Output the (x, y) coordinate of the center of the cell containing the given text.  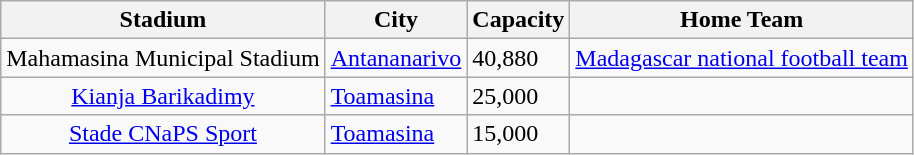
Kianja Barikadimy (163, 96)
Antananarivo (396, 58)
Capacity (518, 20)
City (396, 20)
40,880 (518, 58)
25,000 (518, 96)
Madagascar national football team (742, 58)
Stadium (163, 20)
Mahamasina Municipal Stadium (163, 58)
15,000 (518, 134)
Home Team (742, 20)
Stade CNaPS Sport (163, 134)
